Detect which cell encompasses the target text, then output its (x, y) center coordinate. 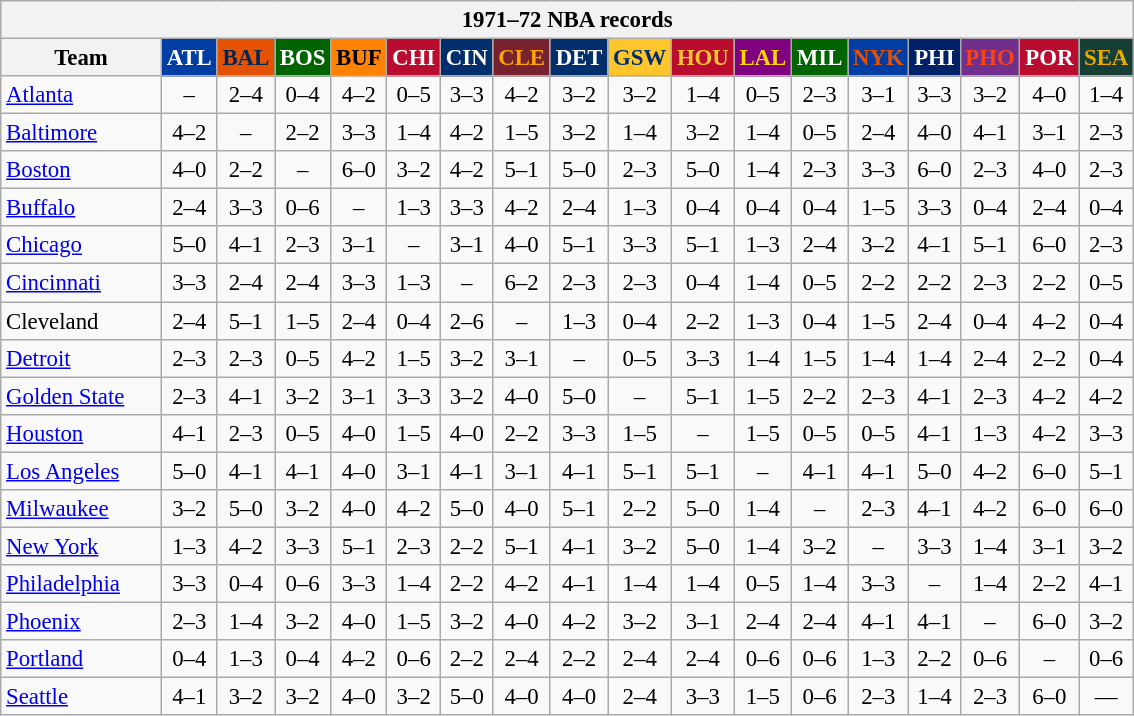
ATL (189, 58)
New York (82, 546)
Golden State (82, 396)
Seattle (82, 697)
Buffalo (82, 208)
Philadelphia (82, 584)
MIL (820, 58)
POR (1050, 58)
Houston (82, 433)
Boston (82, 170)
Phoenix (82, 621)
BOS (303, 58)
GSW (640, 58)
Baltimore (82, 133)
CLE (522, 58)
LAL (762, 58)
PHI (934, 58)
— (1106, 697)
Team (82, 58)
HOU (704, 58)
2–6 (467, 321)
BAL (246, 58)
Los Angeles (82, 471)
Portland (82, 659)
CIN (467, 58)
Chicago (82, 245)
BUF (359, 58)
Detroit (82, 358)
Milwaukee (82, 509)
Atlanta (82, 95)
PHO (990, 58)
1971–72 NBA records (568, 20)
6–2 (522, 283)
Cleveland (82, 321)
SEA (1106, 58)
CHI (414, 58)
NYK (878, 58)
DET (578, 58)
Cincinnati (82, 283)
